Scan for the cell matching the given text and deliver its (x, y) coordinate at center. 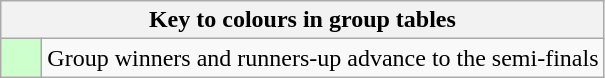
Group winners and runners-up advance to the semi-finals (323, 58)
Key to colours in group tables (302, 20)
